Determine the [X, Y] coordinate at the center of the cell enclosing the given text.  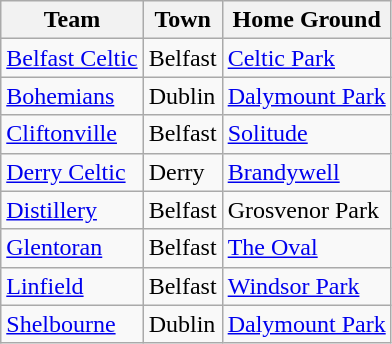
Distillery [72, 210]
Town [182, 20]
Brandywell [306, 172]
Grosvenor Park [306, 210]
Derry [182, 172]
Glentoran [72, 248]
Celtic Park [306, 58]
Windsor Park [306, 286]
Home Ground [306, 20]
Linfield [72, 286]
Shelbourne [72, 324]
The Oval [306, 248]
Bohemians [72, 96]
Solitude [306, 134]
Cliftonville [72, 134]
Team [72, 20]
Belfast Celtic [72, 58]
Derry Celtic [72, 172]
